Scan for the cell matching the given text and deliver its (x, y) coordinate at center. 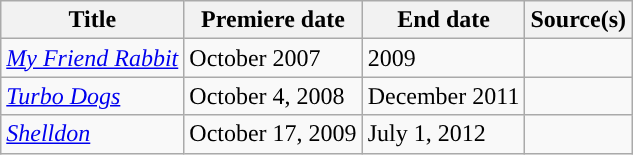
End date (444, 20)
October 4, 2008 (273, 96)
My Friend Rabbit (92, 58)
Title (92, 20)
Source(s) (578, 20)
Turbo Dogs (92, 96)
October 2007 (273, 58)
July 1, 2012 (444, 134)
Shelldon (92, 134)
December 2011 (444, 96)
Premiere date (273, 20)
2009 (444, 58)
October 17, 2009 (273, 134)
